Search for the cell housing the specified text and yield its (X, Y) center coordinate. 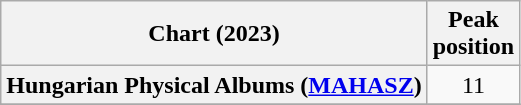
11 (473, 85)
Chart (2023) (214, 34)
Peakposition (473, 34)
Hungarian Physical Albums (MAHASZ) (214, 85)
